From the cell containing the given text, extract its center point as [x, y] coordinate. 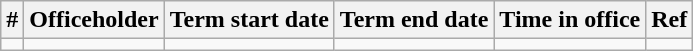
# [12, 20]
Officeholder [94, 20]
Term start date [249, 20]
Term end date [414, 20]
Ref [670, 20]
Time in office [570, 20]
